From the cell containing the given text, extract its center point as (x, y) coordinate. 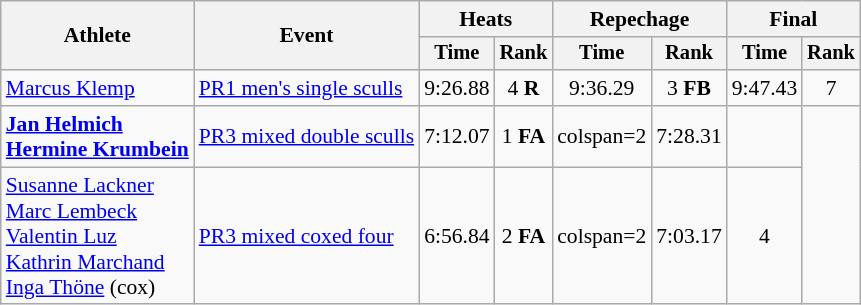
7:12.07 (456, 136)
Repechage (640, 19)
2 FA (524, 236)
Final (794, 19)
7 (831, 88)
1 FA (524, 136)
PR3 mixed double sculls (306, 136)
Event (306, 36)
9:26.88 (456, 88)
Heats (486, 19)
7:03.17 (688, 236)
9:47.43 (764, 88)
PR3 mixed coxed four (306, 236)
9:36.29 (602, 88)
PR1 men's single sculls (306, 88)
Jan HelmichHermine Krumbein (98, 136)
3 FB (688, 88)
6:56.84 (456, 236)
4 (764, 236)
Susanne LacknerMarc LembeckValentin LuzKathrin MarchandInga Thöne (cox) (98, 236)
Athlete (98, 36)
7:28.31 (688, 136)
4 R (524, 88)
Marcus Klemp (98, 88)
